Provide the [x, y] coordinate of the cell's center where the given text is located.  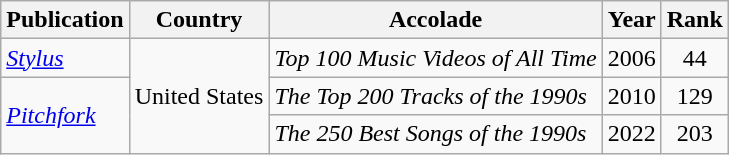
Country [199, 20]
Year [632, 20]
The 250 Best Songs of the 1990s [436, 134]
United States [199, 96]
2022 [632, 134]
Publication [65, 20]
44 [694, 58]
129 [694, 96]
2010 [632, 96]
203 [694, 134]
Accolade [436, 20]
Pitchfork [65, 115]
2006 [632, 58]
Rank [694, 20]
Stylus [65, 58]
The Top 200 Tracks of the 1990s [436, 96]
Top 100 Music Videos of All Time [436, 58]
